Output the [x, y] coordinate of the center of the cell containing the given text.  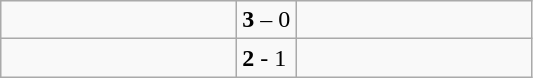
2 - 1 [266, 58]
3 – 0 [266, 20]
